From the cell containing the given text, extract its center point as (x, y) coordinate. 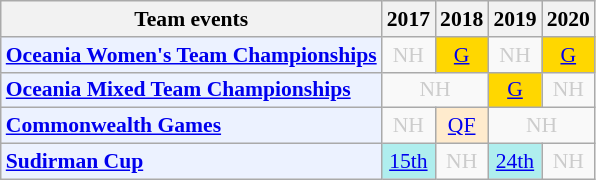
2020 (568, 19)
Team events (192, 19)
15th (408, 162)
24th (514, 162)
Oceania Women's Team Championships (192, 55)
2018 (462, 19)
2019 (514, 19)
2017 (408, 19)
QF (462, 126)
Sudirman Cup (192, 162)
Commonwealth Games (192, 126)
Oceania Mixed Team Championships (192, 90)
